Capture the cell that displays the provided text and extract its [X, Y] central coordinate. 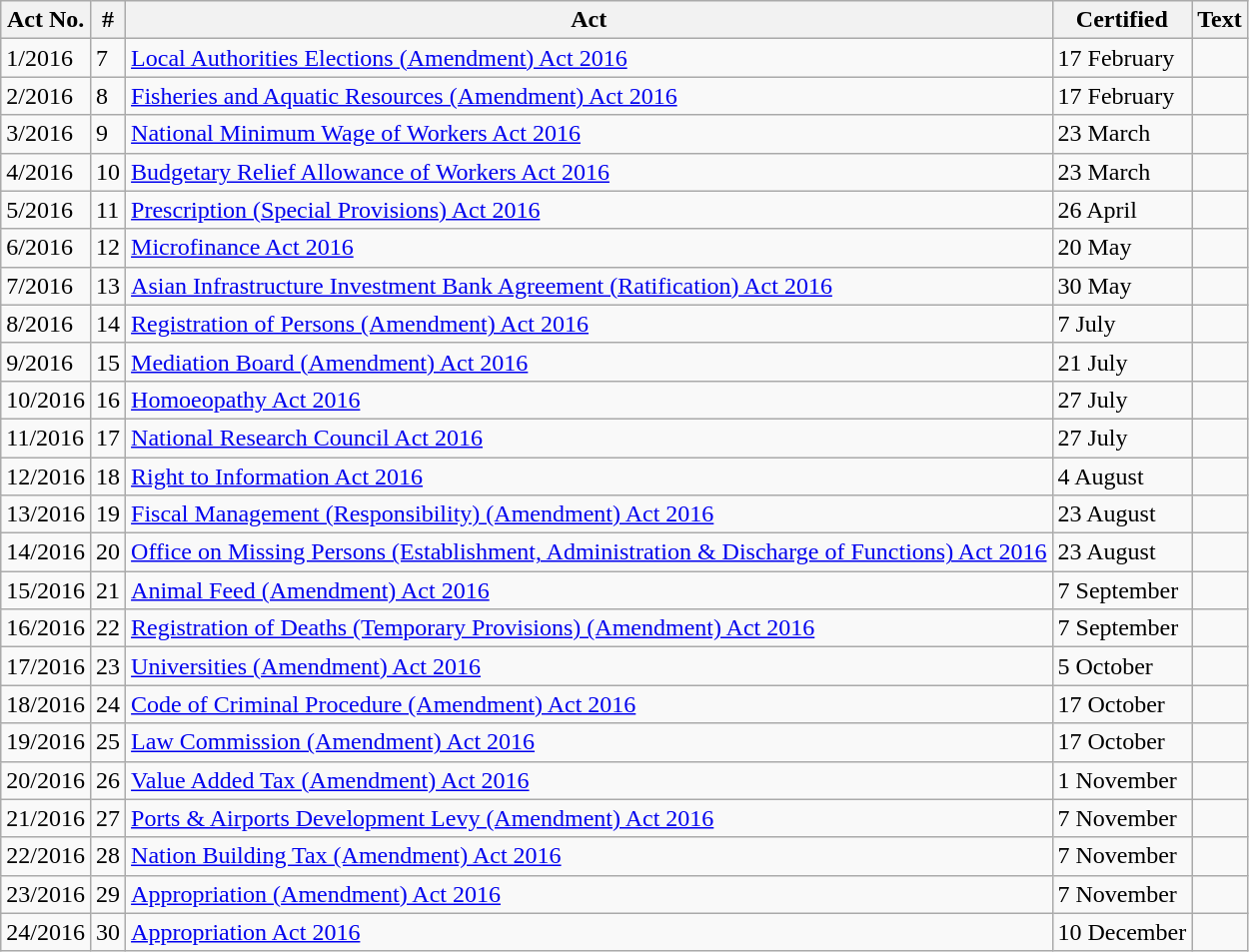
Prescription (Special Provisions) Act 2016 [590, 210]
20 May [1122, 248]
Right to Information Act 2016 [590, 476]
23 [108, 666]
30 May [1122, 286]
Microfinance Act 2016 [590, 248]
Act No. [46, 20]
17 [108, 438]
12/2016 [46, 476]
Animal Feed (Amendment) Act 2016 [590, 590]
26 April [1122, 210]
19 [108, 514]
Nation Building Tax (Amendment) Act 2016 [590, 856]
Law Commission (Amendment) Act 2016 [590, 742]
Universities (Amendment) Act 2016 [590, 666]
Registration of Persons (Amendment) Act 2016 [590, 324]
18/2016 [46, 704]
Fiscal Management (Responsibility) (Amendment) Act 2016 [590, 514]
11/2016 [46, 438]
9 [108, 134]
21 July [1122, 362]
21/2016 [46, 818]
National Research Council Act 2016 [590, 438]
Office on Missing Persons (Establishment, Administration & Discharge of Functions) Act 2016 [590, 552]
4 August [1122, 476]
10 December [1122, 932]
Mediation Board (Amendment) Act 2016 [590, 362]
Text [1220, 20]
Appropriation Act 2016 [590, 932]
22 [108, 628]
7 [108, 58]
14 [108, 324]
3/2016 [46, 134]
17/2016 [46, 666]
Ports & Airports Development Levy (Amendment) Act 2016 [590, 818]
Asian Infrastructure Investment Bank Agreement (Ratification) Act 2016 [590, 286]
7 July [1122, 324]
20/2016 [46, 780]
5/2016 [46, 210]
24/2016 [46, 932]
12 [108, 248]
9/2016 [46, 362]
13/2016 [46, 514]
Appropriation (Amendment) Act 2016 [590, 894]
1/2016 [46, 58]
Fisheries and Aquatic Resources (Amendment) Act 2016 [590, 96]
24 [108, 704]
14/2016 [46, 552]
22/2016 [46, 856]
19/2016 [46, 742]
13 [108, 286]
30 [108, 932]
10/2016 [46, 400]
Homoeopathy Act 2016 [590, 400]
27 [108, 818]
23/2016 [46, 894]
21 [108, 590]
# [108, 20]
16/2016 [46, 628]
15 [108, 362]
7/2016 [46, 286]
Local Authorities Elections (Amendment) Act 2016 [590, 58]
Certified [1122, 20]
10 [108, 172]
15/2016 [46, 590]
Value Added Tax (Amendment) Act 2016 [590, 780]
5 October [1122, 666]
29 [108, 894]
8/2016 [46, 324]
18 [108, 476]
20 [108, 552]
26 [108, 780]
Act [590, 20]
16 [108, 400]
2/2016 [46, 96]
6/2016 [46, 248]
28 [108, 856]
4/2016 [46, 172]
25 [108, 742]
11 [108, 210]
Registration of Deaths (Temporary Provisions) (Amendment) Act 2016 [590, 628]
1 November [1122, 780]
National Minimum Wage of Workers Act 2016 [590, 134]
Code of Criminal Procedure (Amendment) Act 2016 [590, 704]
8 [108, 96]
Budgetary Relief Allowance of Workers Act 2016 [590, 172]
